Output the (x, y) coordinate of the center of the cell containing the given text.  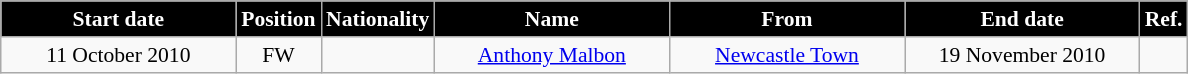
End date (1022, 19)
Start date (118, 19)
11 October 2010 (118, 55)
Ref. (1164, 19)
Name (552, 19)
Position (278, 19)
Newcastle Town (786, 55)
From (786, 19)
Nationality (378, 19)
FW (278, 55)
19 November 2010 (1022, 55)
Anthony Malbon (552, 55)
